Identify which cell holds the provided text, then report its [X, Y] central coordinate. 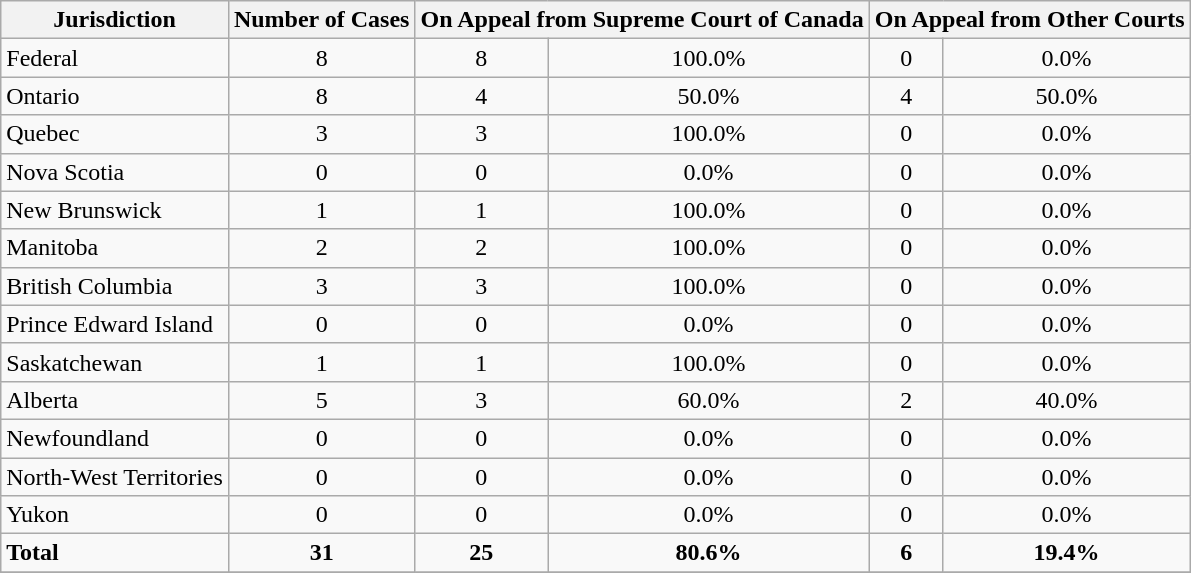
North-West Territories [115, 477]
Yukon [115, 515]
Manitoba [115, 248]
Ontario [115, 96]
6 [906, 553]
19.4% [1066, 553]
Saskatchewan [115, 362]
Federal [115, 58]
25 [482, 553]
Jurisdiction [115, 20]
40.0% [1066, 400]
5 [322, 400]
New Brunswick [115, 210]
On Appeal from Other Courts [1030, 20]
80.6% [709, 553]
60.0% [709, 400]
On Appeal from Supreme Court of Canada [642, 20]
Prince Edward Island [115, 324]
Quebec [115, 134]
Number of Cases [322, 20]
31 [322, 553]
Alberta [115, 400]
Nova Scotia [115, 172]
Newfoundland [115, 438]
British Columbia [115, 286]
Total [115, 553]
